Output the (x, y) coordinate of the center of the cell containing the given text.  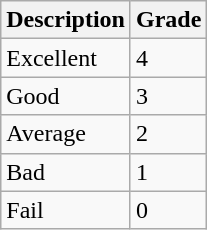
4 (168, 58)
Excellent (66, 58)
2 (168, 134)
Bad (66, 172)
1 (168, 172)
0 (168, 210)
3 (168, 96)
Good (66, 96)
Grade (168, 20)
Average (66, 134)
Fail (66, 210)
Description (66, 20)
